Return [x, y] of the center of cell containing provided text 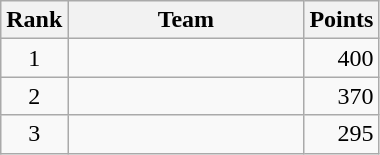
Points [342, 20]
2 [34, 96]
370 [342, 96]
400 [342, 58]
Team [186, 20]
3 [34, 134]
1 [34, 58]
295 [342, 134]
Rank [34, 20]
